Identify which cell holds the provided text, then report its (X, Y) central coordinate. 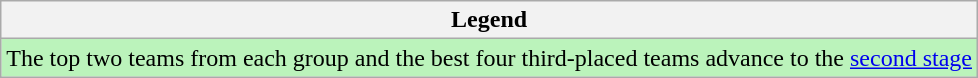
The top two teams from each group and the best four third-placed teams advance to the second stage (490, 58)
Legend (490, 20)
